Locate the cell with the specified text and output its (x, y) center coordinate. 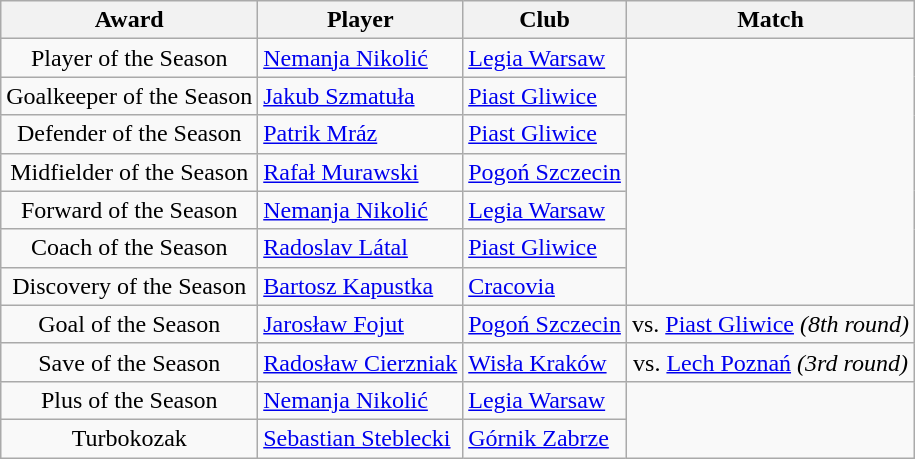
Defender of the Season (130, 134)
Player (360, 20)
Radoslav Látal (360, 248)
Midfielder of the Season (130, 172)
Match (770, 20)
Goal of the Season (130, 324)
Sebastian Steblecki (360, 438)
Cracovia (545, 286)
Goalkeeper of the Season (130, 96)
Player of the Season (130, 58)
Rafał Murawski (360, 172)
Wisła Kraków (545, 362)
Save of the Season (130, 362)
vs. Lech Poznań (3rd round) (770, 362)
Forward of the Season (130, 210)
Bartosz Kapustka (360, 286)
Górnik Zabrze (545, 438)
Award (130, 20)
Plus of the Season (130, 400)
Jakub Szmatuła (360, 96)
Radosław Cierzniak (360, 362)
Turbokozak (130, 438)
vs. Piast Gliwice (8th round) (770, 324)
Patrik Mráz (360, 134)
Jarosław Fojut (360, 324)
Club (545, 20)
Discovery of the Season (130, 286)
Coach of the Season (130, 248)
